From the cell containing the given text, extract its center point as [x, y] coordinate. 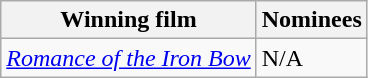
Winning film [128, 20]
Romance of the Iron Bow [128, 58]
N/A [312, 58]
Nominees [312, 20]
